Search for the cell housing the specified text and yield its [X, Y] center coordinate. 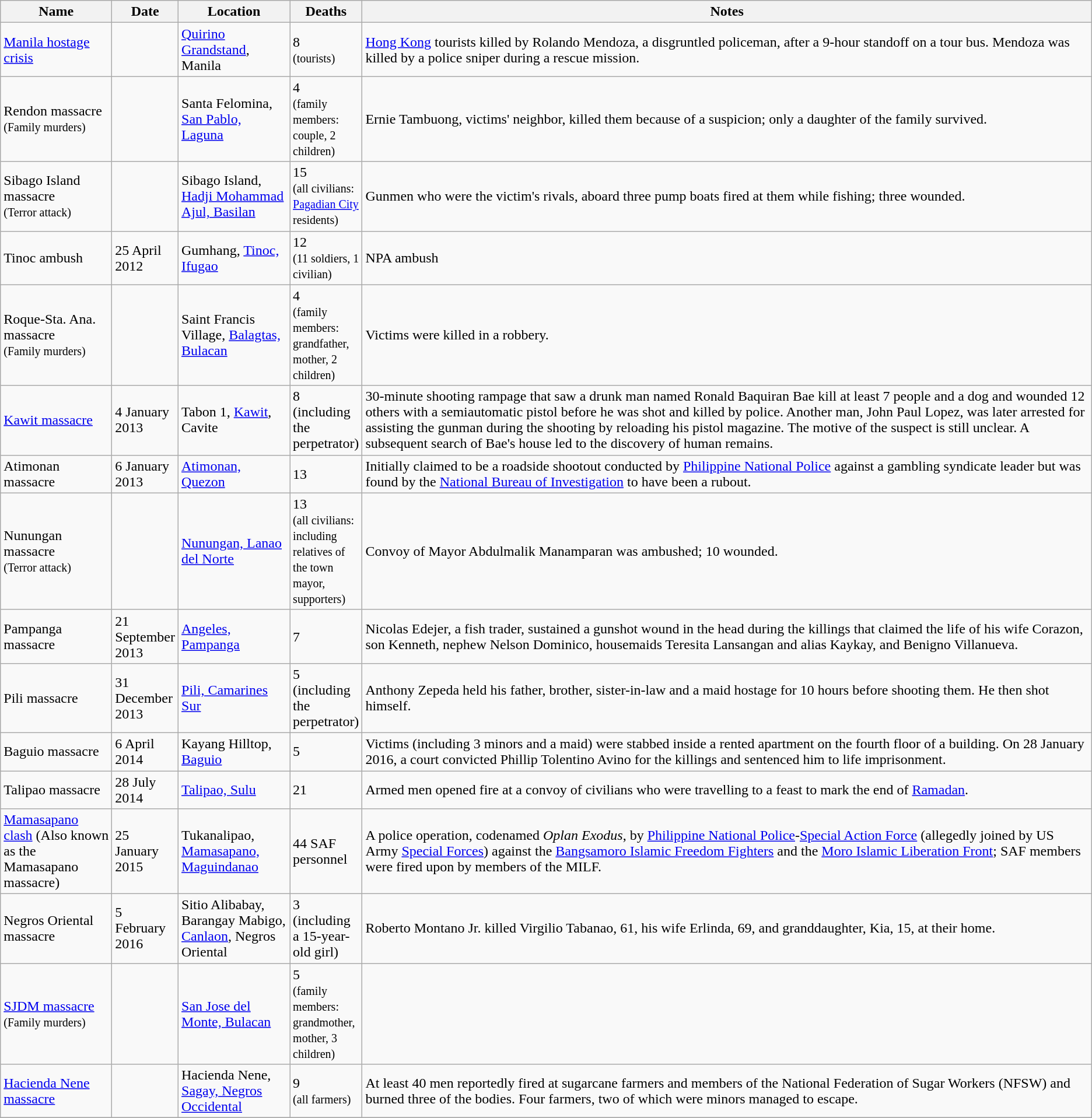
12(11 soldiers, 1 civilian) [326, 258]
44 SAF personnel [326, 851]
Roque-Sta. Ana. massacre(Family murders) [56, 335]
Rendon massacre(Family murders) [56, 119]
Kayang Hilltop, Baguio [235, 751]
Atimonan, Quezon [235, 474]
4 January 2013 [145, 420]
Talipao massacre [56, 790]
Atimonan massacre [56, 474]
21 September 2013 [145, 636]
Location [235, 12]
4(family members: grandfather, mother, 2 children) [326, 335]
25 April 2012 [145, 258]
6 January 2013 [145, 474]
Pampanga massacre [56, 636]
Ernie Tambuong, victims' neighbor, killed them because of a suspicion; only a daughter of the family survived. [727, 119]
Sibago Island massacre(Terror attack) [56, 196]
Notes [727, 12]
Negros Oriental massacre [56, 928]
Tabon 1, Kawit, Cavite [235, 420]
5(family members: grandmother, mother, 3 children) [326, 1014]
Angeles, Pampanga [235, 636]
Anthony Zepeda held his father, brother, sister-in-law and a maid hostage for 10 hours before shooting them. He then shot himself. [727, 698]
Gunmen who were the victim's rivals, aboard three pump boats fired at them while fishing; three wounded. [727, 196]
Santa Felomina, San Pablo, Laguna [235, 119]
31 December 2013 [145, 698]
4(family members: couple, 2 children) [326, 119]
8 (including the perpetrator) [326, 420]
15(all civilians: Pagadian City residents) [326, 196]
Nunungan, Lanao del Norte [235, 551]
13(all civilians: including relatives of the town mayor, supporters) [326, 551]
28 July 2014 [145, 790]
3 (including a 15-year-old girl) [326, 928]
Roberto Montano Jr. killed Virgilio Tabanao, 61, his wife Erlinda, 69, and granddaughter, Kia, 15, at their home. [727, 928]
Mamasapano clash (Also known as the Mamasapano massacre) [56, 851]
Talipao, Sulu [235, 790]
Saint Francis Village, Balagtas, Bulacan [235, 335]
Tinoc ambush [56, 258]
Hacienda Nene massacre [56, 1091]
9(all farmers) [326, 1091]
NPA ambush [727, 258]
Hacienda Nene, Sagay, Negros Occidental [235, 1091]
Kawit massacre [56, 420]
Sibago Island, Hadji Mohammad Ajul, Basilan [235, 196]
Baguio massacre [56, 751]
Victims were killed in a robbery. [727, 335]
San Jose del Monte, Bulacan [235, 1014]
13 [326, 474]
Pili, Camarines Sur [235, 698]
Nunungan massacre(Terror attack) [56, 551]
Deaths [326, 12]
Armed men opened fire at a convoy of civilians who were travelling to a feast to mark the end of Ramadan. [727, 790]
21 [326, 790]
Tukanalipao, Mamasapano, Maguindanao [235, 851]
5 [326, 751]
Sitio Alibabay, Barangay Mabigo, Canlaon, Negros Oriental [235, 928]
Manila hostage crisis [56, 50]
SJDM massacre(Family murders) [56, 1014]
7 [326, 636]
5 February 2016 [145, 928]
Quirino Grandstand, Manila [235, 50]
Pili massacre [56, 698]
6 April 2014 [145, 751]
Gumhang, Tinoc, Ifugao [235, 258]
5 (including the perpetrator) [326, 698]
Date [145, 12]
Convoy of Mayor Abdulmalik Manamparan was ambushed; 10 wounded. [727, 551]
8(tourists) [326, 50]
25 January 2015 [145, 851]
Name [56, 12]
